From the cell containing the given text, extract its center point as [x, y] coordinate. 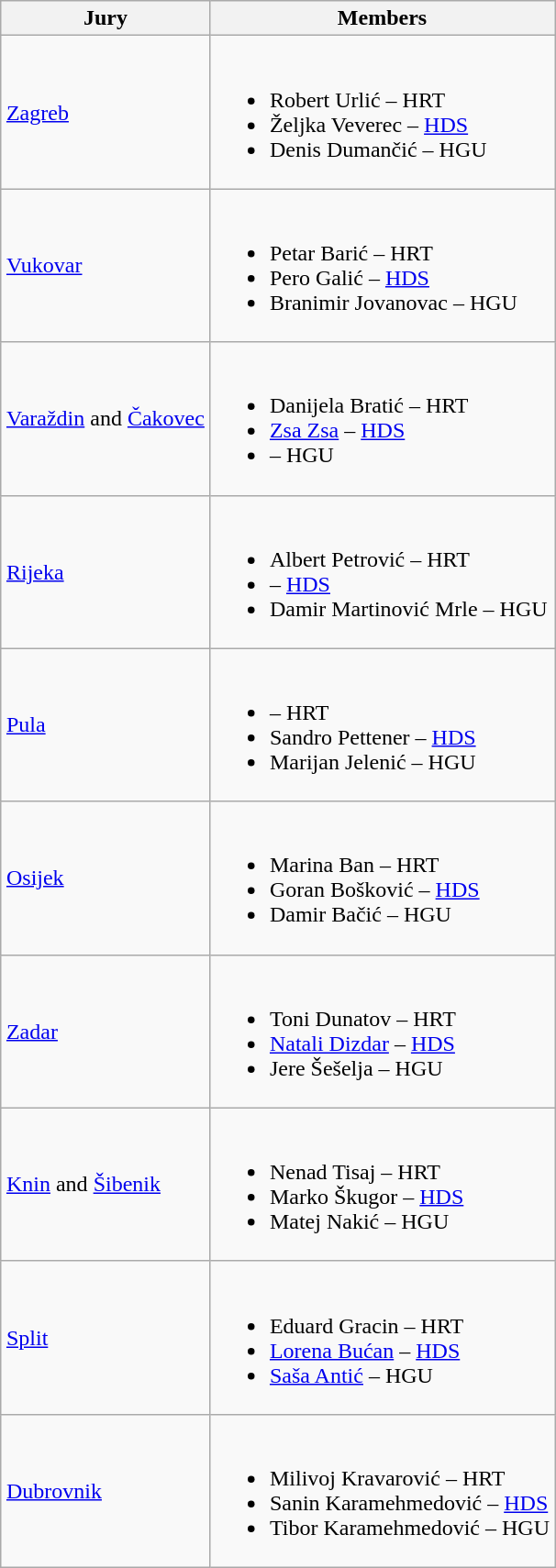
Albert Petrović – HRT – HDSDamir Martinović Mrle – HGU [382, 572]
Split [105, 1337]
– HRTSandro Pettener – HDSMarijan Jelenić – HGU [382, 724]
Robert Urlić – HRTŽeljka Veverec – HDSDenis Dumančić – HGU [382, 112]
Marina Ban – HRTGoran Bošković – HDSDamir Bačić – HGU [382, 878]
Dubrovnik [105, 1491]
Nenad Tisaj – HRTMarko Škugor – HDSMatej Nakić – HGU [382, 1185]
Varaždin and Čakovec [105, 418]
Milivoj Kravarović – HRTSanin Karamehmedović – HDSTibor Karamehmedović – HGU [382, 1491]
Osijek [105, 878]
Petar Barić – HRTPero Galić – HDSBranimir Jovanovac – HGU [382, 266]
Vukovar [105, 266]
Toni Dunatov – HRTNatali Dizdar – HDSJere Šešelja – HGU [382, 1031]
Zagreb [105, 112]
Members [382, 18]
Rijeka [105, 572]
Jury [105, 18]
Eduard Gracin – HRTLorena Bućan – HDSSaša Antić – HGU [382, 1337]
Knin and Šibenik [105, 1185]
Danijela Bratić – HRTZsa Zsa – HDS – HGU [382, 418]
Pula [105, 724]
Zadar [105, 1031]
